Scan for the cell matching the given text and deliver its (X, Y) coordinate at center. 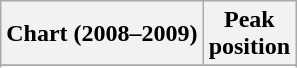
Chart (2008–2009) (102, 34)
Peakposition (249, 34)
